Pinpoint the cell where the given text exists, returning its [x, y] midpoint coordinate. 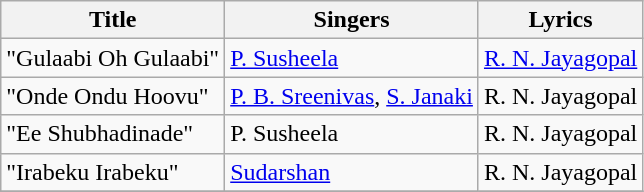
"Ee Shubhadinade" [113, 134]
"Irabeku Irabeku" [113, 172]
"Gulaabi Oh Gulaabi" [113, 58]
Title [113, 20]
Lyrics [560, 20]
P. B. Sreenivas, S. Janaki [352, 96]
"Onde Ondu Hoovu" [113, 96]
Sudarshan [352, 172]
Singers [352, 20]
